Return the (X, Y) coordinate for the center point of the cell that contains the specified text.  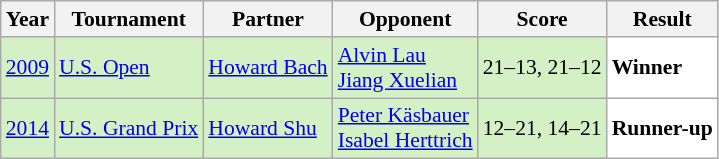
Peter Käsbauer Isabel Herttrich (406, 128)
Result (662, 19)
Partner (268, 19)
Score (542, 19)
U.S. Open (128, 68)
2009 (28, 68)
Alvin Lau Jiang Xuelian (406, 68)
2014 (28, 128)
Runner-up (662, 128)
Year (28, 19)
Howard Shu (268, 128)
U.S. Grand Prix (128, 128)
Winner (662, 68)
21–13, 21–12 (542, 68)
Opponent (406, 19)
12–21, 14–21 (542, 128)
Tournament (128, 19)
Howard Bach (268, 68)
